Return [X, Y] of the center of cell containing provided text 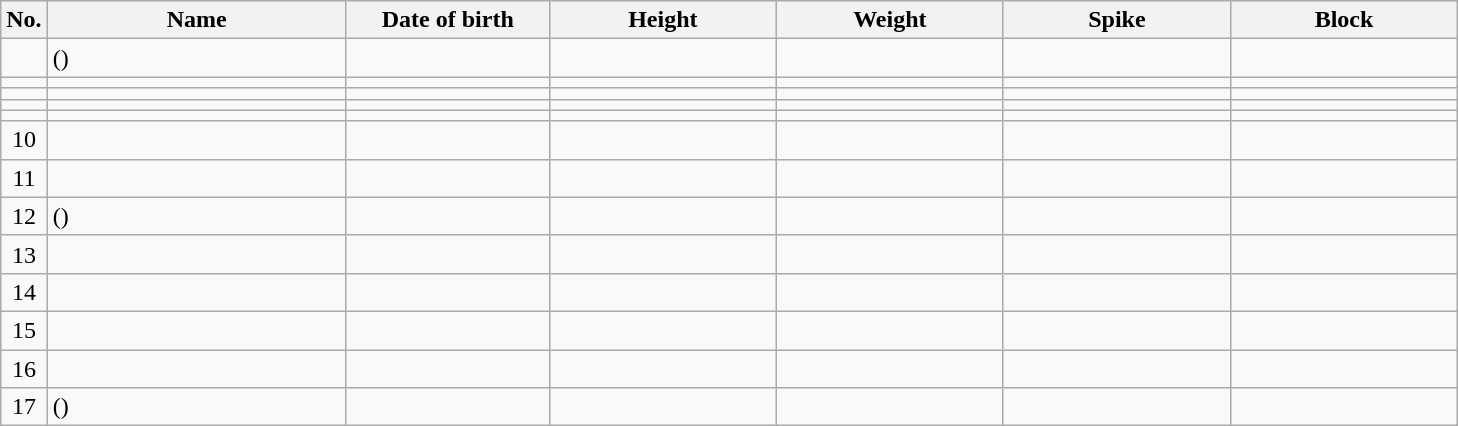
12 [24, 216]
10 [24, 140]
11 [24, 178]
15 [24, 330]
14 [24, 292]
No. [24, 20]
17 [24, 407]
Spike [1116, 20]
Date of birth [448, 20]
16 [24, 369]
Height [662, 20]
Block [1344, 20]
Weight [890, 20]
Name [196, 20]
13 [24, 254]
